Detect which cell encompasses the target text, then output its (X, Y) center coordinate. 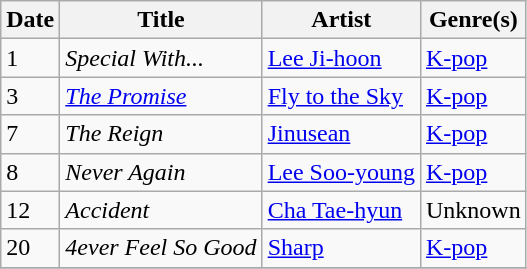
The Promise (161, 96)
Jinusean (341, 134)
Genre(s) (473, 20)
Fly to the Sky (341, 96)
The Reign (161, 134)
Lee Soo-young (341, 172)
Artist (341, 20)
Lee Ji-hoon (341, 58)
20 (30, 248)
Sharp (341, 248)
Never Again (161, 172)
8 (30, 172)
1 (30, 58)
Date (30, 20)
Title (161, 20)
7 (30, 134)
4ever Feel So Good (161, 248)
Accident (161, 210)
3 (30, 96)
Unknown (473, 210)
12 (30, 210)
Cha Tae-hyun (341, 210)
Special With... (161, 58)
